Return (X, Y) of the center of cell containing provided text 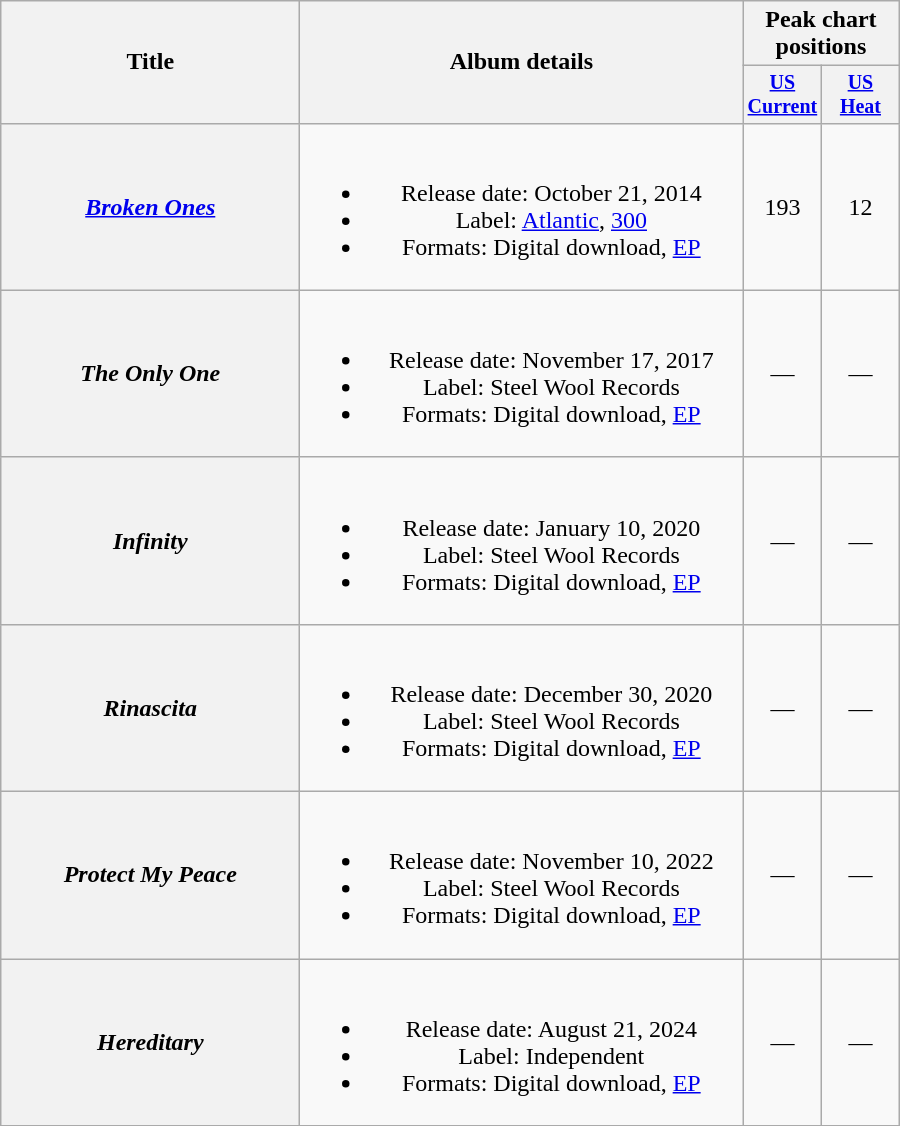
Peak chartpositions (821, 34)
Infinity (150, 540)
Broken Ones (150, 206)
12 (860, 206)
The Only One (150, 374)
193 (782, 206)
Release date: January 10, 2020Label: Steel Wool RecordsFormats: Digital download, EP (522, 540)
US Heat (860, 94)
Release date: December 30, 2020Label: Steel Wool RecordsFormats: Digital download, EP (522, 708)
Rinascita (150, 708)
Release date: August 21, 2024Label: IndependentFormats: Digital download, EP (522, 1042)
Release date: October 21, 2014Label: Atlantic, 300Formats: Digital download, EP (522, 206)
Release date: November 10, 2022Label: Steel Wool RecordsFormats: Digital download, EP (522, 876)
Hereditary (150, 1042)
Release date: November 17, 2017Label: Steel Wool RecordsFormats: Digital download, EP (522, 374)
Album details (522, 62)
Title (150, 62)
US Current (782, 94)
Protect My Peace (150, 876)
